Find where the given text appears and provide that cell's center as [x, y] coordinate. 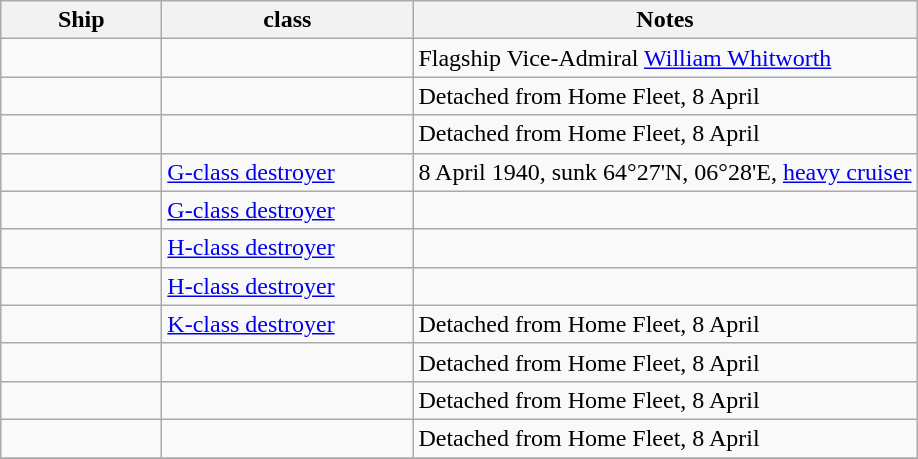
class [288, 20]
Flagship Vice-Admiral William Whitworth [665, 58]
8 April 1940, sunk 64°27'N, 06°28'E, heavy cruiser [665, 172]
Ship [82, 20]
Notes [665, 20]
K-class destroyer [288, 324]
